Return the [x, y] coordinate for the center point of the cell that contains the specified text.  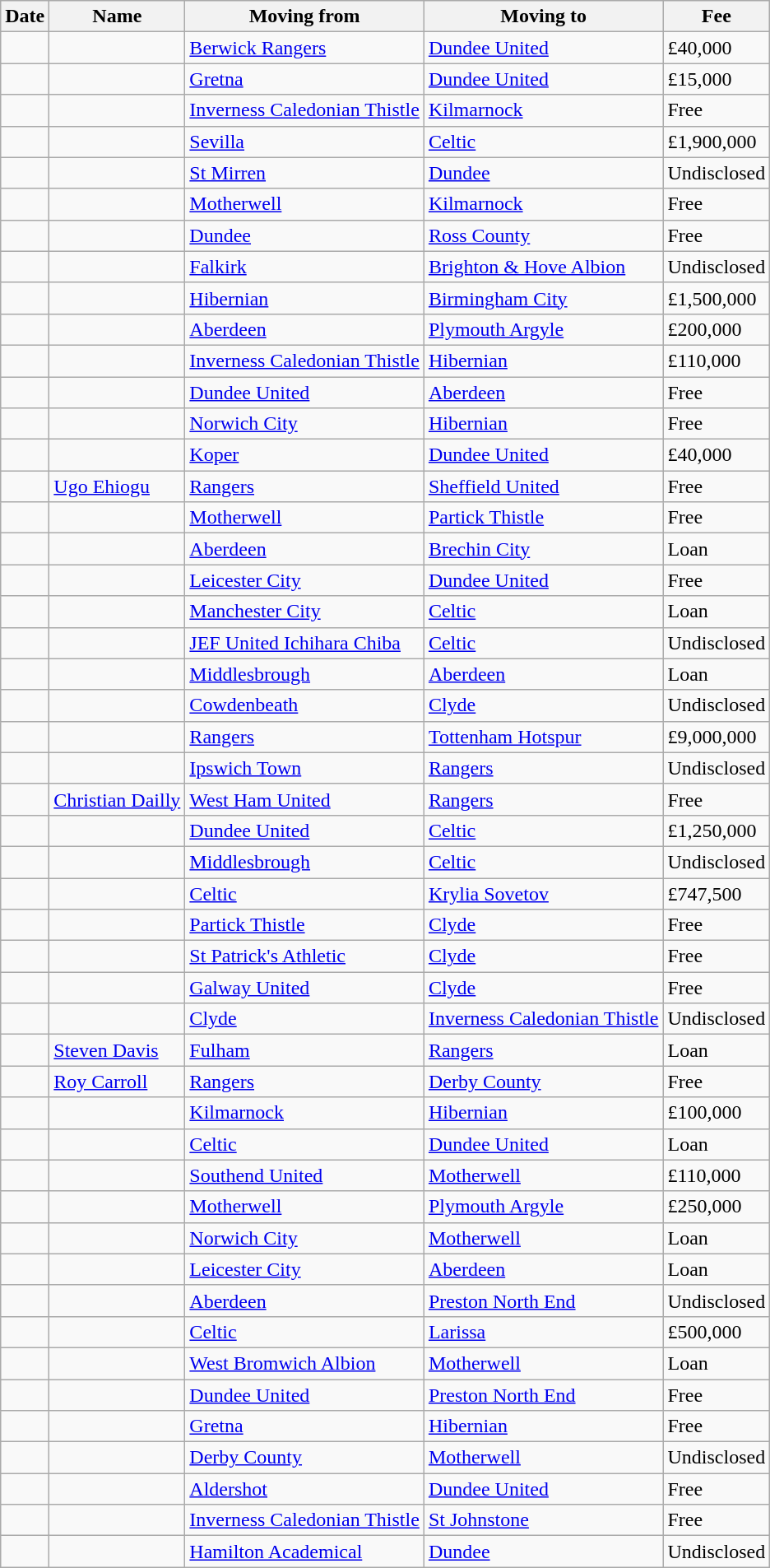
Galway United [304, 988]
West Ham United [304, 799]
Christian Dailly [117, 799]
Hamilton Academical [304, 1552]
Krylia Sovetov [543, 893]
Roy Carroll [117, 1082]
Date [25, 16]
Cowdenbeath [304, 705]
Ugo Ehiogu [117, 486]
JEF United Ichihara Chiba [304, 643]
£1,500,000 [717, 298]
Sheffield United [543, 486]
Koper [304, 455]
St Johnstone [543, 1520]
£250,000 [717, 1207]
Larissa [543, 1332]
Steven Davis [117, 1050]
Aldershot [304, 1489]
Berwick Rangers [304, 48]
Southend United [304, 1175]
St Patrick's Athletic [304, 956]
Falkirk [304, 267]
Brighton & Hove Albion [543, 267]
Fulham [304, 1050]
£500,000 [717, 1332]
£9,000,000 [717, 737]
Moving to [543, 16]
Brechin City [543, 549]
Moving from [304, 16]
Manchester City [304, 612]
Birmingham City [543, 298]
Tottenham Hotspur [543, 737]
£100,000 [717, 1113]
Sevilla [304, 142]
£747,500 [717, 893]
Name [117, 16]
Fee [717, 16]
£1,250,000 [717, 831]
£1,900,000 [717, 142]
£200,000 [717, 329]
West Bromwich Albion [304, 1363]
Ipswich Town [304, 768]
£15,000 [717, 79]
St Mirren [304, 173]
Ross County [543, 235]
